Extract the (x, y) coordinate from the center of the cell holding the provided text.  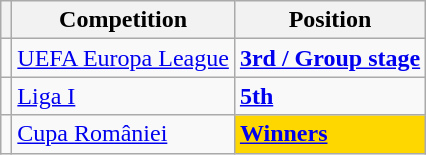
5th (330, 96)
Winners (330, 134)
UEFA Europa League (124, 58)
Position (330, 20)
Cupa României (124, 134)
Liga I (124, 96)
Competition (124, 20)
3rd / Group stage (330, 58)
